Provide the (X, Y) coordinate of the cell's center where the given text is located.  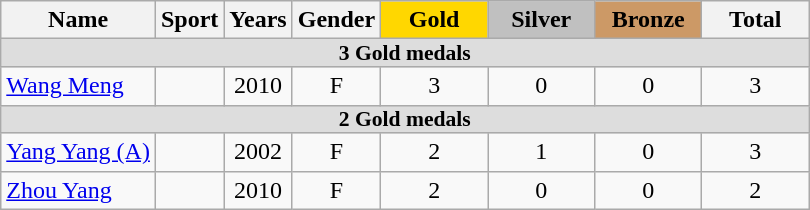
Gender (336, 20)
1 (542, 152)
Wang Meng (78, 86)
2 Gold medals (405, 119)
Gold (434, 20)
Bronze (648, 20)
Years (258, 20)
Sport (189, 20)
2002 (258, 152)
Zhou Yang (78, 190)
3 Gold medals (405, 53)
Yang Yang (A) (78, 152)
Name (78, 20)
Total (756, 20)
Silver (542, 20)
